Search for the cell housing the specified text and yield its [X, Y] center coordinate. 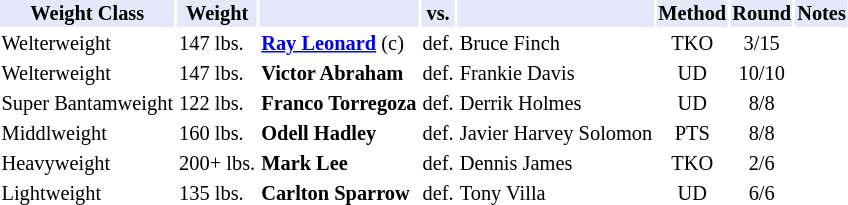
10/10 [762, 74]
Frankie Davis [556, 74]
Franco Torregoza [339, 104]
Bruce Finch [556, 44]
Mark Lee [339, 164]
Odell Hadley [339, 134]
Victor Abraham [339, 74]
Notes [822, 14]
Ray Leonard (c) [339, 44]
Dennis James [556, 164]
Middlweight [88, 134]
Weight Class [88, 14]
Super Bantamweight [88, 104]
3/15 [762, 44]
Derrik Holmes [556, 104]
122 lbs. [218, 104]
200+ lbs. [218, 164]
vs. [438, 14]
Javier Harvey Solomon [556, 134]
Round [762, 14]
160 lbs. [218, 134]
Heavyweight [88, 164]
2/6 [762, 164]
PTS [692, 134]
Method [692, 14]
Weight [218, 14]
